Output the [X, Y] coordinate of the center of the cell containing the given text.  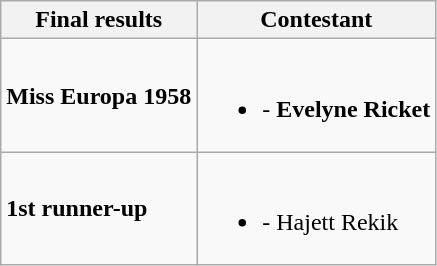
- Hajett Rekik [316, 208]
1st runner-up [99, 208]
Final results [99, 20]
Contestant [316, 20]
- Evelyne Ricket [316, 96]
Miss Europa 1958 [99, 96]
